For the text-containing cell, return its midpoint in [x, y] coordinate format. 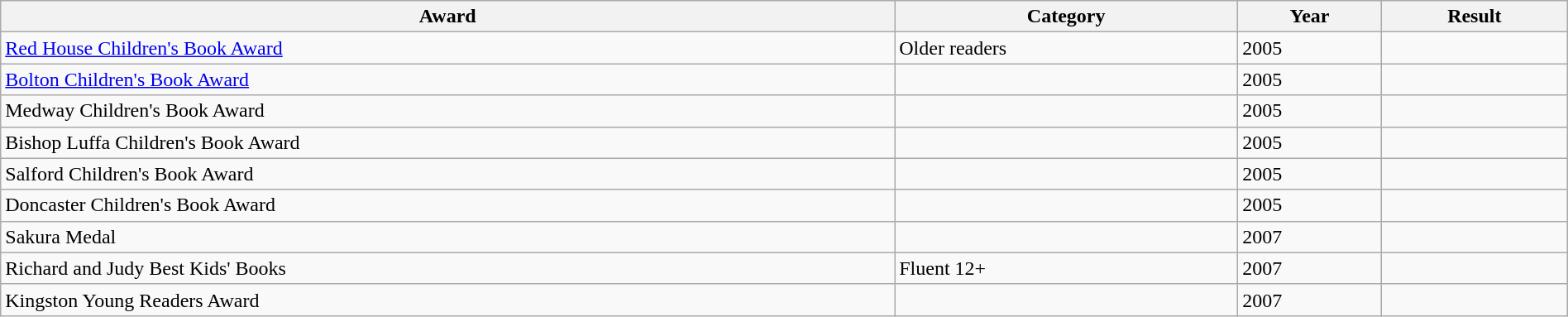
Fluent 12+ [1067, 268]
Year [1310, 17]
Result [1474, 17]
Doncaster Children's Book Award [448, 205]
Richard and Judy Best Kids' Books [448, 268]
Salford Children's Book Award [448, 174]
Sakura Medal [448, 237]
Bishop Luffa Children's Book Award [448, 142]
Older readers [1067, 48]
Award [448, 17]
Kingston Young Readers Award [448, 300]
Category [1067, 17]
Red House Children's Book Award [448, 48]
Medway Children's Book Award [448, 111]
Bolton Children's Book Award [448, 79]
